Determine the [X, Y] coordinate at the center of the cell enclosing the given text.  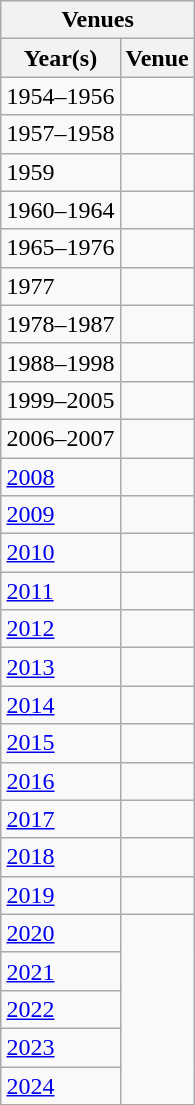
2006–2007 [60, 438]
1957–1958 [60, 134]
2024 [60, 1085]
2012 [60, 629]
1978–1987 [60, 324]
Venues [98, 20]
2019 [60, 895]
2010 [60, 553]
Venue [157, 58]
2022 [60, 1009]
2008 [60, 477]
1959 [60, 172]
Year(s) [60, 58]
2015 [60, 743]
2020 [60, 933]
2009 [60, 515]
2016 [60, 781]
1977 [60, 286]
1965–1976 [60, 248]
2017 [60, 819]
2023 [60, 1047]
2018 [60, 857]
2013 [60, 667]
1988–1998 [60, 362]
1999–2005 [60, 400]
2014 [60, 705]
2011 [60, 591]
1960–1964 [60, 210]
2021 [60, 971]
1954–1956 [60, 96]
